Provide the [X, Y] coordinate of the cell's center where the given text is located.  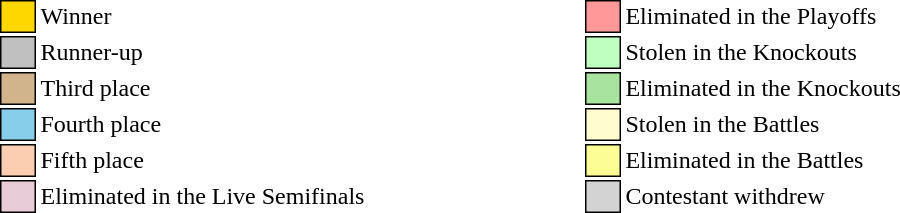
Winner [202, 16]
Eliminated in the Live Semifinals [202, 196]
Fourth place [202, 124]
Fifth place [202, 160]
Runner-up [202, 52]
Third place [202, 88]
